Search for the cell housing the specified text and yield its (x, y) center coordinate. 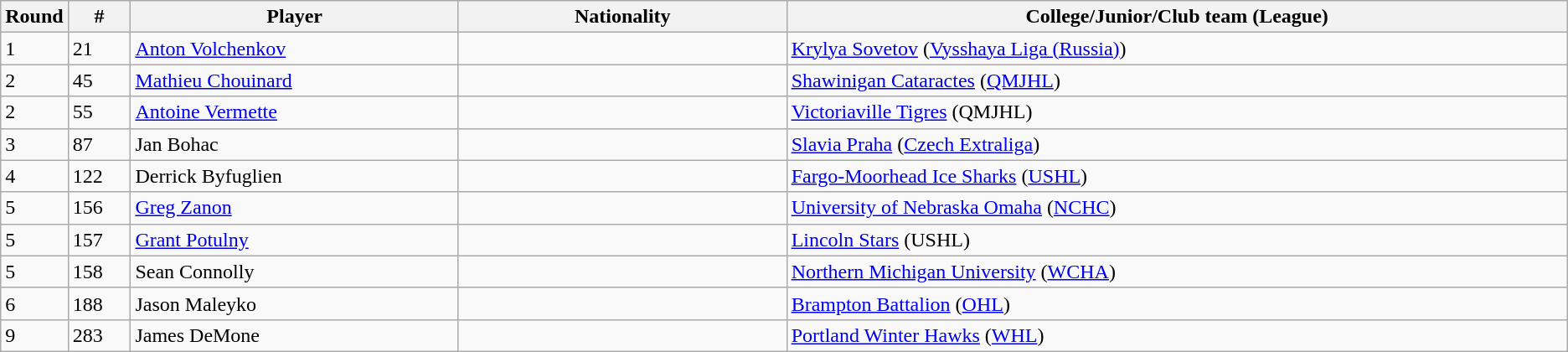
122 (99, 176)
283 (99, 335)
158 (99, 272)
1 (34, 49)
Slavia Praha (Czech Extraliga) (1177, 144)
21 (99, 49)
Shawinigan Cataractes (QMJHL) (1177, 80)
Grant Potulny (295, 240)
Northern Michigan University (WCHA) (1177, 272)
55 (99, 112)
Brampton Battalion (OHL) (1177, 303)
Round (34, 17)
Lincoln Stars (USHL) (1177, 240)
Portland Winter Hawks (WHL) (1177, 335)
3 (34, 144)
Jason Maleyko (295, 303)
University of Nebraska Omaha (NCHC) (1177, 208)
87 (99, 144)
Mathieu Chouinard (295, 80)
Krylya Sovetov (Vysshaya Liga (Russia)) (1177, 49)
# (99, 17)
Antoine Vermette (295, 112)
Greg Zanon (295, 208)
157 (99, 240)
Sean Connolly (295, 272)
Player (295, 17)
156 (99, 208)
James DeMone (295, 335)
6 (34, 303)
Jan Bohac (295, 144)
Victoriaville Tigres (QMJHL) (1177, 112)
Anton Volchenkov (295, 49)
Derrick Byfuglien (295, 176)
College/Junior/Club team (League) (1177, 17)
Fargo-Moorhead Ice Sharks (USHL) (1177, 176)
4 (34, 176)
45 (99, 80)
188 (99, 303)
Nationality (622, 17)
9 (34, 335)
